Extract the (x, y) coordinate from the center of the cell holding the provided text.  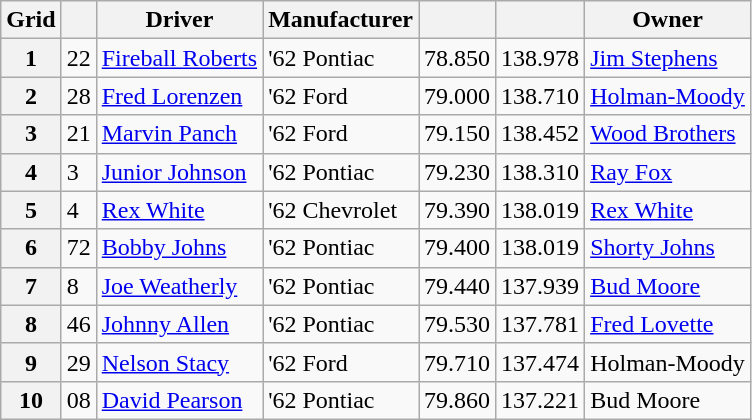
6 (31, 248)
79.860 (458, 400)
Joe Weatherly (179, 286)
28 (78, 96)
79.230 (458, 172)
138.452 (540, 134)
Junior Johnson (179, 172)
David Pearson (179, 400)
72 (78, 248)
79.440 (458, 286)
Grid (31, 20)
1 (31, 58)
'62 Chevrolet (341, 210)
46 (78, 324)
Shorty Johns (668, 248)
Nelson Stacy (179, 362)
Fred Lovette (668, 324)
Jim Stephens (668, 58)
21 (78, 134)
Johnny Allen (179, 324)
Wood Brothers (668, 134)
79.000 (458, 96)
Bobby Johns (179, 248)
Owner (668, 20)
79.710 (458, 362)
08 (78, 400)
138.710 (540, 96)
2 (31, 96)
137.939 (540, 286)
Marvin Panch (179, 134)
138.978 (540, 58)
79.150 (458, 134)
10 (31, 400)
5 (31, 210)
79.400 (458, 248)
29 (78, 362)
79.530 (458, 324)
7 (31, 286)
Fireball Roberts (179, 58)
Ray Fox (668, 172)
Fred Lorenzen (179, 96)
22 (78, 58)
79.390 (458, 210)
137.781 (540, 324)
137.474 (540, 362)
Driver (179, 20)
138.310 (540, 172)
137.221 (540, 400)
78.850 (458, 58)
9 (31, 362)
Manufacturer (341, 20)
